Search for the cell housing the specified text and yield its (X, Y) center coordinate. 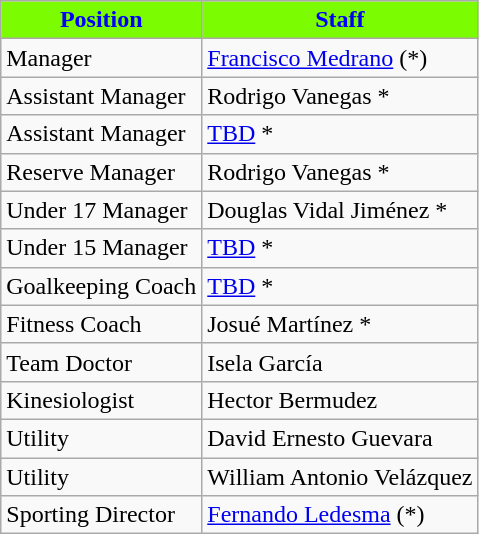
Fernando Ledesma (*) (340, 515)
Position (102, 20)
Reserve Manager (102, 172)
Fitness Coach (102, 324)
Isela García (340, 362)
Kinesiologist (102, 400)
Staff (340, 20)
Under 15 Manager (102, 248)
Goalkeeping Coach (102, 286)
William Antonio Velázquez (340, 477)
David Ernesto Guevara (340, 438)
Manager (102, 58)
Under 17 Manager (102, 210)
Team Doctor (102, 362)
Josué Martínez * (340, 324)
Francisco Medrano (*) (340, 58)
Sporting Director (102, 515)
Hector Bermudez (340, 400)
Douglas Vidal Jiménez * (340, 210)
